For the text-containing cell, return its midpoint in [x, y] coordinate format. 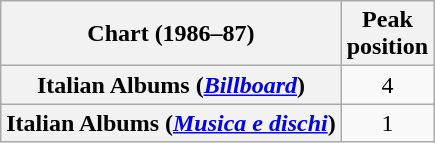
Italian Albums (Billboard) [171, 85]
Chart (1986–87) [171, 34]
Peakposition [387, 34]
Italian Albums (Musica e dischi) [171, 123]
4 [387, 85]
1 [387, 123]
